From the cell containing the given text, extract its center point as (X, Y) coordinate. 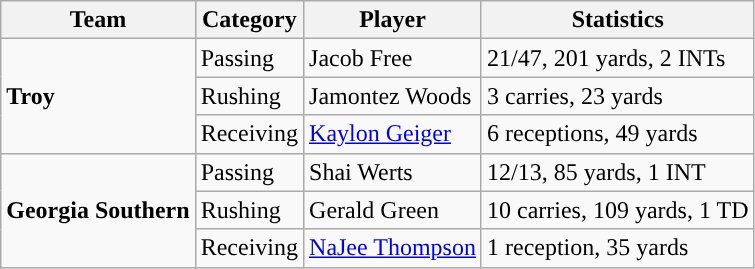
Georgia Southern (98, 210)
Jacob Free (393, 58)
Category (249, 20)
Gerald Green (393, 210)
Shai Werts (393, 172)
Kaylon Geiger (393, 134)
3 carries, 23 yards (618, 96)
Team (98, 20)
10 carries, 109 yards, 1 TD (618, 210)
Troy (98, 96)
NaJee Thompson (393, 248)
Player (393, 20)
Jamontez Woods (393, 96)
21/47, 201 yards, 2 INTs (618, 58)
1 reception, 35 yards (618, 248)
12/13, 85 yards, 1 INT (618, 172)
6 receptions, 49 yards (618, 134)
Statistics (618, 20)
